Capture the cell that displays the provided text and extract its (X, Y) central coordinate. 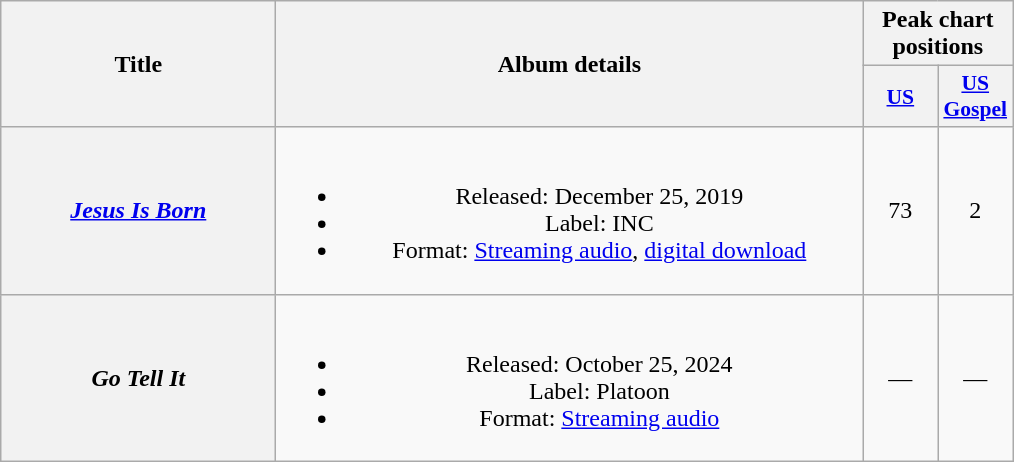
US Gospel (976, 96)
Released: December 25, 2019Label: INCFormat: Streaming audio, digital download (570, 210)
2 (976, 210)
73 (900, 210)
Go Tell It (138, 378)
Jesus Is Born (138, 210)
Album details (570, 64)
Title (138, 64)
US (900, 96)
Peak chart positions (938, 34)
Released: October 25, 2024Label: PlatoonFormat: Streaming audio (570, 378)
